Find where the given text appears and provide that cell's center as [x, y] coordinate. 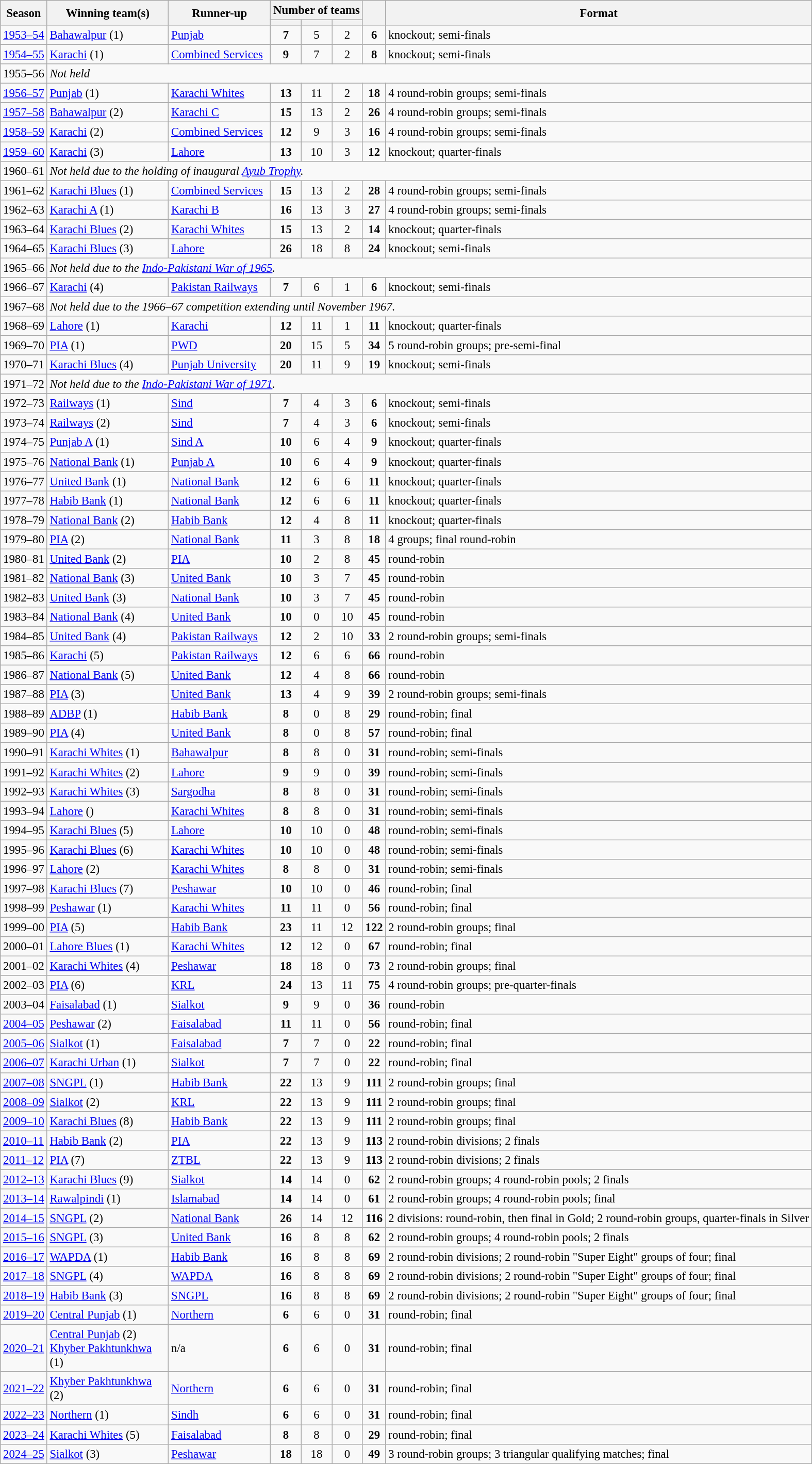
PWD [220, 346]
1975–76 [24, 462]
Karachi Blues (8) [108, 1121]
Karachi Whites (5) [108, 1435]
1996–97 [24, 869]
Karachi [220, 326]
Karachi Blues (5) [108, 830]
2019–20 [24, 1315]
Sialkot (2) [108, 1102]
Karachi Whites (4) [108, 966]
ADBP (1) [108, 714]
28 [374, 190]
United Bank (4) [108, 637]
1957–58 [24, 113]
Karachi Urban (1) [108, 1063]
Karachi (3) [108, 152]
Karachi A (1) [108, 209]
1966–67 [24, 287]
Islamabad [220, 1199]
Habib Bank (2) [108, 1141]
1960–61 [24, 171]
PIA (2) [108, 540]
1980–81 [24, 559]
1962–63 [24, 209]
Railways (1) [108, 403]
1956–57 [24, 93]
1971–72 [24, 384]
Peshawar (1) [108, 908]
WAPDA [220, 1276]
Format [599, 13]
1982–83 [24, 597]
2 divisions: round-robin, then final in Gold; 2 round-robin groups, quarter-finals in Silver [599, 1218]
1968–69 [24, 326]
WAPDA (1) [108, 1257]
ZTBL [220, 1160]
1978–79 [24, 520]
1954–55 [24, 55]
Bahawalpur (2) [108, 113]
1965–66 [24, 268]
United Bank (3) [108, 597]
SNGPL (3) [108, 1238]
Sialkot (1) [108, 1044]
2009–10 [24, 1121]
2016–17 [24, 1257]
46 [374, 888]
2021–22 [24, 1389]
2001–02 [24, 966]
1997–98 [24, 888]
Karachi Blues (7) [108, 888]
Bahawalpur [220, 753]
2007–08 [24, 1082]
2000–01 [24, 947]
Runner-up [220, 13]
2010–11 [24, 1141]
1959–60 [24, 152]
36 [374, 1005]
2011–12 [24, 1160]
Punjab [220, 35]
PIA (5) [108, 927]
Khyber Pakhtunkhwa (2) [108, 1389]
2015–16 [24, 1238]
1993–94 [24, 811]
Karachi Blues (2) [108, 229]
1955–56 [24, 74]
Not held due to the 1966–67 competition extending until November 1967. [429, 306]
Central Punjab (1) [108, 1315]
Rawalpindi (1) [108, 1199]
67 [374, 947]
National Bank (3) [108, 578]
Karachi Blues (1) [108, 190]
1979–80 [24, 540]
23 [286, 927]
1983–84 [24, 617]
57 [374, 733]
2005–06 [24, 1044]
United Bank (2) [108, 559]
2002–03 [24, 985]
Lahore (1) [108, 326]
Karachi Blues (3) [108, 249]
PIA (1) [108, 346]
49 [374, 1454]
Punjab A (1) [108, 443]
1953–54 [24, 35]
4 round-robin groups; pre-quarter-finals [599, 985]
National Bank (4) [108, 617]
19 [374, 365]
1958–59 [24, 132]
Peshawar (2) [108, 1024]
116 [374, 1218]
Not held due to the Indo-Pakistani War of 1971. [429, 384]
Karachi Whites (2) [108, 772]
SNGPL (2) [108, 1218]
Habib Bank (1) [108, 500]
1964–65 [24, 249]
122 [374, 927]
1977–78 [24, 500]
Punjab (1) [108, 93]
2024–25 [24, 1454]
27 [374, 209]
1984–85 [24, 637]
1990–91 [24, 753]
United Bank (1) [108, 481]
1987–88 [24, 694]
1963–64 [24, 229]
Karachi Blues (6) [108, 850]
Central Punjab (2)Khyber Pakhtunkhwa (1) [108, 1348]
2004–05 [24, 1024]
Northern (1) [108, 1415]
1961–62 [24, 190]
Habib Bank (3) [108, 1296]
2008–09 [24, 1102]
1991–92 [24, 772]
1981–82 [24, 578]
Karachi B [220, 209]
2017–18 [24, 1276]
2014–15 [24, 1218]
Faisalabad (1) [108, 1005]
Karachi (4) [108, 287]
Not held due to the holding of inaugural Ayub Trophy. [429, 171]
1973–74 [24, 423]
2006–07 [24, 1063]
5 round-robin groups; pre-semi-final [599, 346]
Season [24, 13]
1999–00 [24, 927]
SNGPL (4) [108, 1276]
34 [374, 346]
Karachi Blues (9) [108, 1179]
Railways (2) [108, 423]
Lahore () [108, 811]
PIA (6) [108, 985]
Lahore Blues (1) [108, 947]
1970–71 [24, 365]
1972–73 [24, 403]
Sindh [220, 1415]
2023–24 [24, 1435]
1967–68 [24, 306]
Sargodha [220, 791]
Karachi Whites (1) [108, 753]
Winning team(s) [108, 13]
Lahore (2) [108, 869]
Not held [429, 74]
Karachi (2) [108, 132]
1969–70 [24, 346]
1986–87 [24, 675]
Karachi Whites (3) [108, 791]
Number of teams [317, 10]
1994–95 [24, 830]
SNGPL (1) [108, 1082]
Punjab University [220, 365]
National Bank (5) [108, 675]
1985–86 [24, 656]
2013–14 [24, 1199]
2 round-robin groups; 4 round-robin pools; final [599, 1199]
2020–21 [24, 1348]
75 [374, 985]
2012–13 [24, 1179]
Punjab A [220, 462]
Not held due to the Indo-Pakistani War of 1965. [429, 268]
Bahawalpur (1) [108, 35]
1988–89 [24, 714]
n/a [220, 1348]
Karachi C [220, 113]
33 [374, 637]
Karachi (1) [108, 55]
National Bank (1) [108, 462]
1974–75 [24, 443]
Sind A [220, 443]
PIA (7) [108, 1160]
National Bank (2) [108, 520]
PIA (3) [108, 694]
1992–93 [24, 791]
3 round-robin groups; 3 triangular qualifying matches; final [599, 1454]
1998–99 [24, 908]
SNGPL [220, 1296]
1976–77 [24, 481]
2018–19 [24, 1296]
Sialkot (3) [108, 1454]
2022–23 [24, 1415]
PIA (4) [108, 733]
1989–90 [24, 733]
2003–04 [24, 1005]
4 groups; final round-robin [599, 540]
61 [374, 1199]
73 [374, 966]
1995–96 [24, 850]
Karachi Blues (4) [108, 365]
Karachi (5) [108, 656]
